Locate the cell with the specified text and output its [x, y] center coordinate. 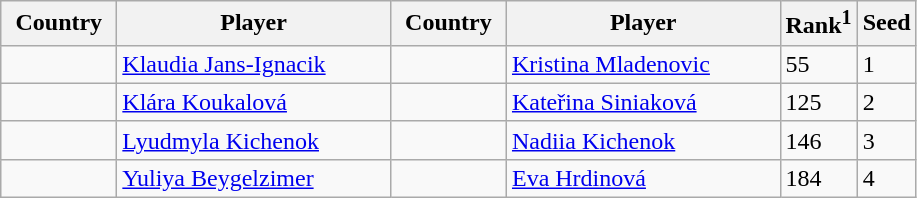
Rank1 [818, 24]
Lyudmyla Kichenok [254, 140]
Kristina Mladenovic [643, 64]
Nadiia Kichenok [643, 140]
2 [886, 102]
184 [818, 178]
Klaudia Jans-Ignacik [254, 64]
1 [886, 64]
55 [818, 64]
Seed [886, 24]
Kateřina Siniaková [643, 102]
146 [818, 140]
3 [886, 140]
125 [818, 102]
Yuliya Beygelzimer [254, 178]
Eva Hrdinová [643, 178]
4 [886, 178]
Klára Koukalová [254, 102]
